For the text-containing cell, return its midpoint in (x, y) coordinate format. 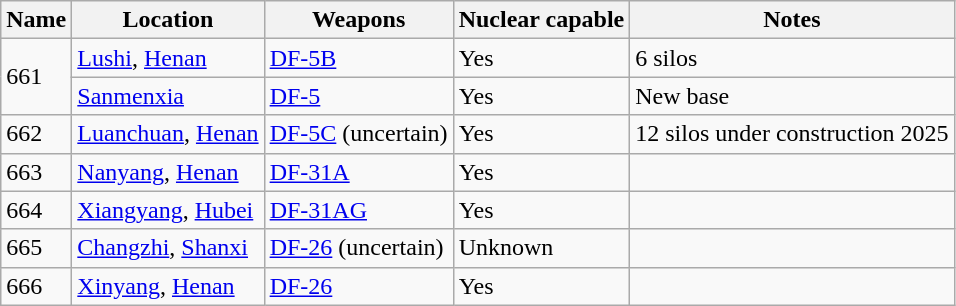
Notes (792, 20)
DF-26 (358, 286)
663 (36, 172)
665 (36, 248)
DF-26 (uncertain) (358, 248)
DF-31A (358, 172)
DF-5C (uncertain) (358, 134)
12 silos under construction 2025 (792, 134)
Location (168, 20)
DF-5B (358, 58)
Name (36, 20)
Weapons (358, 20)
Xinyang, Henan (168, 286)
New base (792, 96)
Unknown (542, 248)
Sanmenxia (168, 96)
661 (36, 77)
662 (36, 134)
Xiangyang, Hubei (168, 210)
Nuclear capable (542, 20)
Changzhi, Shanxi (168, 248)
Luanchuan, Henan (168, 134)
666 (36, 286)
DF-5 (358, 96)
DF-31AG (358, 210)
Nanyang, Henan (168, 172)
6 silos (792, 58)
Lushi, Henan (168, 58)
664 (36, 210)
